Scan for the cell matching the given text and deliver its [X, Y] coordinate at center. 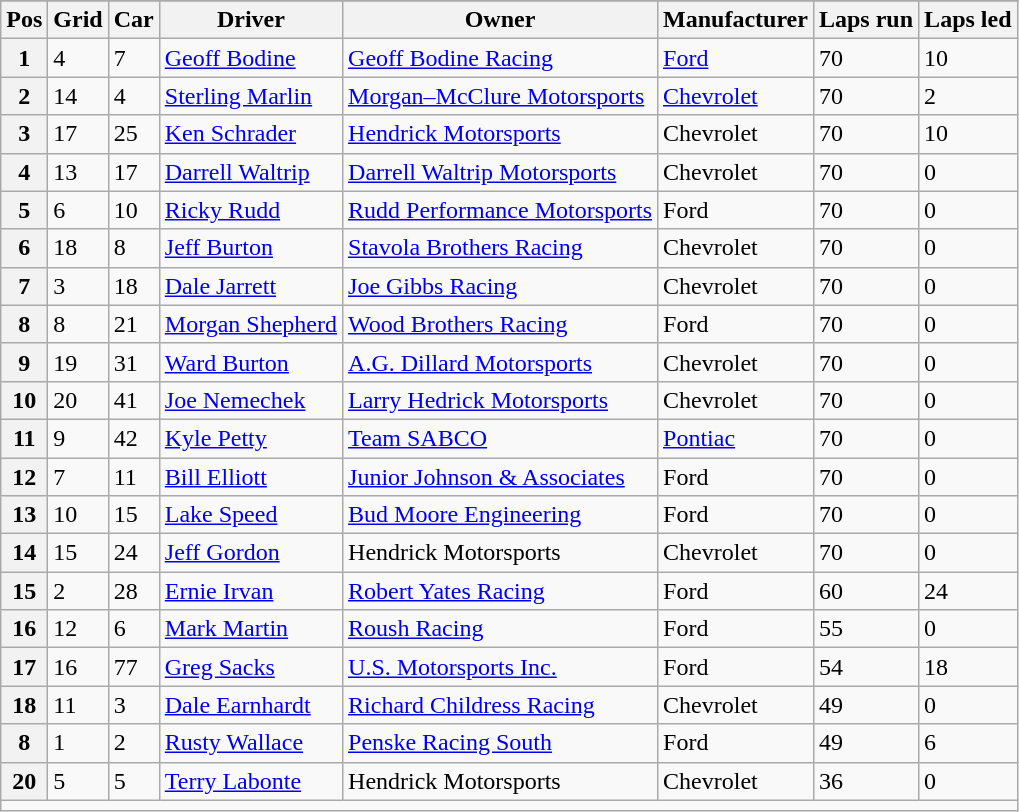
54 [866, 667]
Owner [500, 20]
Pos [24, 20]
Sterling Marlin [250, 96]
36 [866, 781]
Jeff Gordon [250, 553]
Penske Racing South [500, 743]
Driver [250, 20]
Mark Martin [250, 629]
Terry Labonte [250, 781]
Junior Johnson & Associates [500, 477]
41 [134, 400]
Stavola Brothers Racing [500, 248]
Joe Gibbs Racing [500, 286]
A.G. Dillard Motorsports [500, 362]
Darrell Waltrip Motorsports [500, 172]
Car [134, 20]
77 [134, 667]
Morgan Shepherd [250, 324]
Manufacturer [736, 20]
25 [134, 134]
21 [134, 324]
Wood Brothers Racing [500, 324]
19 [78, 362]
Darrell Waltrip [250, 172]
Larry Hedrick Motorsports [500, 400]
Greg Sacks [250, 667]
Ward Burton [250, 362]
Jeff Burton [250, 248]
Pontiac [736, 438]
Rusty Wallace [250, 743]
Ken Schrader [250, 134]
Geoff Bodine Racing [500, 58]
Dale Jarrett [250, 286]
Roush Racing [500, 629]
Rudd Performance Motorsports [500, 210]
Joe Nemechek [250, 400]
Bill Elliott [250, 477]
Dale Earnhardt [250, 705]
28 [134, 591]
42 [134, 438]
Bud Moore Engineering [500, 515]
Morgan–McClure Motorsports [500, 96]
U.S. Motorsports Inc. [500, 667]
Richard Childress Racing [500, 705]
55 [866, 629]
Laps run [866, 20]
Ernie Irvan [250, 591]
60 [866, 591]
Ricky Rudd [250, 210]
Lake Speed [250, 515]
Kyle Petty [250, 438]
Team SABCO [500, 438]
Laps led [968, 20]
Grid [78, 20]
31 [134, 362]
Robert Yates Racing [500, 591]
Geoff Bodine [250, 58]
